Search for the cell housing the specified text and yield its [x, y] center coordinate. 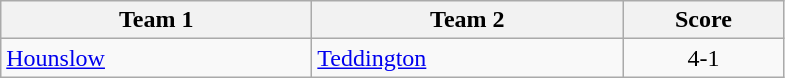
Hounslow [156, 58]
Team 2 [468, 20]
Score [704, 20]
4-1 [704, 58]
Team 1 [156, 20]
Teddington [468, 58]
